From the cell containing the given text, extract its center point as [x, y] coordinate. 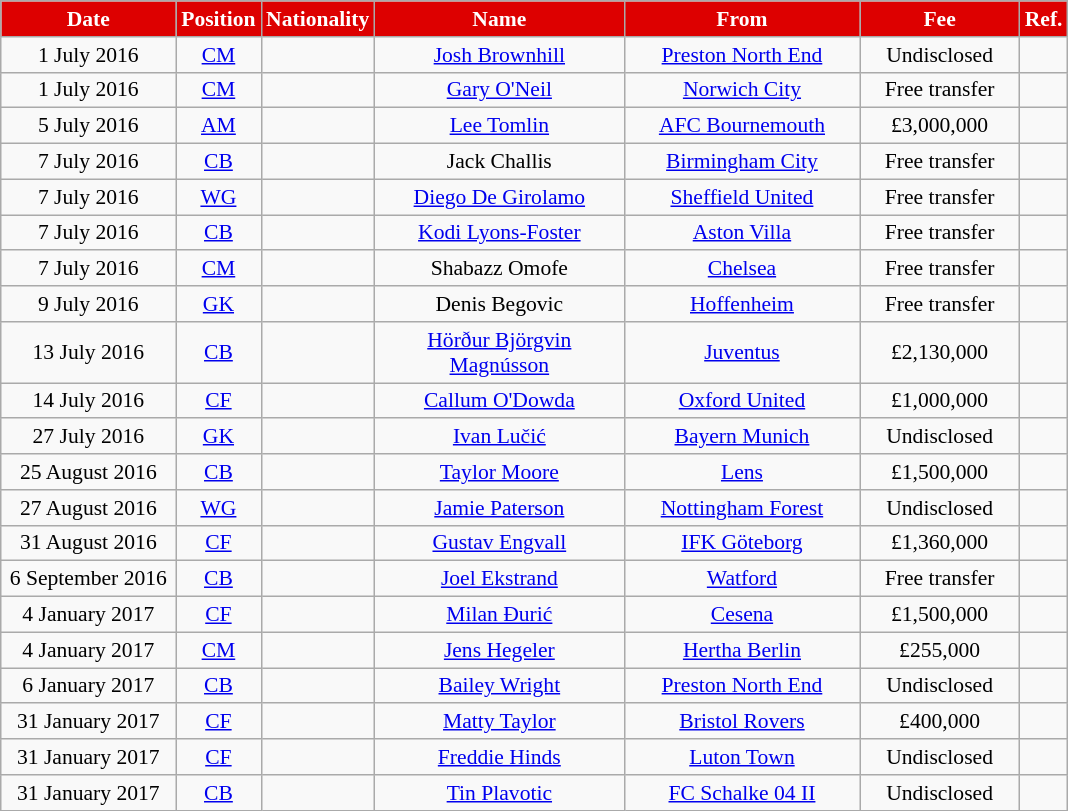
Sheffield United [742, 197]
Bristol Rovers [742, 722]
Fee [940, 19]
Oxford United [742, 401]
31 August 2016 [88, 543]
Hörður Björgvin Magnússon [499, 352]
Tin Plavotic [499, 793]
£3,000,000 [940, 126]
From [742, 19]
6 January 2017 [88, 686]
AM [218, 126]
Luton Town [742, 757]
6 September 2016 [88, 579]
9 July 2016 [88, 304]
Jack Challis [499, 162]
Hoffenheim [742, 304]
Position [218, 19]
Juventus [742, 352]
Name [499, 19]
Diego De Girolamo [499, 197]
£255,000 [940, 650]
Gustav Engvall [499, 543]
Jens Hegeler [499, 650]
Kodi Lyons-Foster [499, 233]
IFK Göteborg [742, 543]
Bailey Wright [499, 686]
Matty Taylor [499, 722]
Hertha Berlin [742, 650]
Shabazz Omofe [499, 269]
Milan Đurić [499, 615]
AFC Bournemouth [742, 126]
13 July 2016 [88, 352]
5 July 2016 [88, 126]
Lee Tomlin [499, 126]
FC Schalke 04 II [742, 793]
Nottingham Forest [742, 508]
14 July 2016 [88, 401]
Watford [742, 579]
Norwich City [742, 90]
Aston Villa [742, 233]
Callum O'Dowda [499, 401]
Lens [742, 472]
25 August 2016 [88, 472]
Bayern Munich [742, 437]
Birmingham City [742, 162]
Cesena [742, 615]
Ref. [1044, 19]
Date [88, 19]
Freddie Hinds [499, 757]
Chelsea [742, 269]
27 July 2016 [88, 437]
£1,360,000 [940, 543]
£1,000,000 [940, 401]
Josh Brownhill [499, 55]
Ivan Lučić [499, 437]
Jamie Paterson [499, 508]
Gary O'Neil [499, 90]
£2,130,000 [940, 352]
27 August 2016 [88, 508]
Taylor Moore [499, 472]
Nationality [318, 19]
£400,000 [940, 722]
Denis Begovic [499, 304]
Joel Ekstrand [499, 579]
